Identify which cell holds the provided text, then report its (x, y) central coordinate. 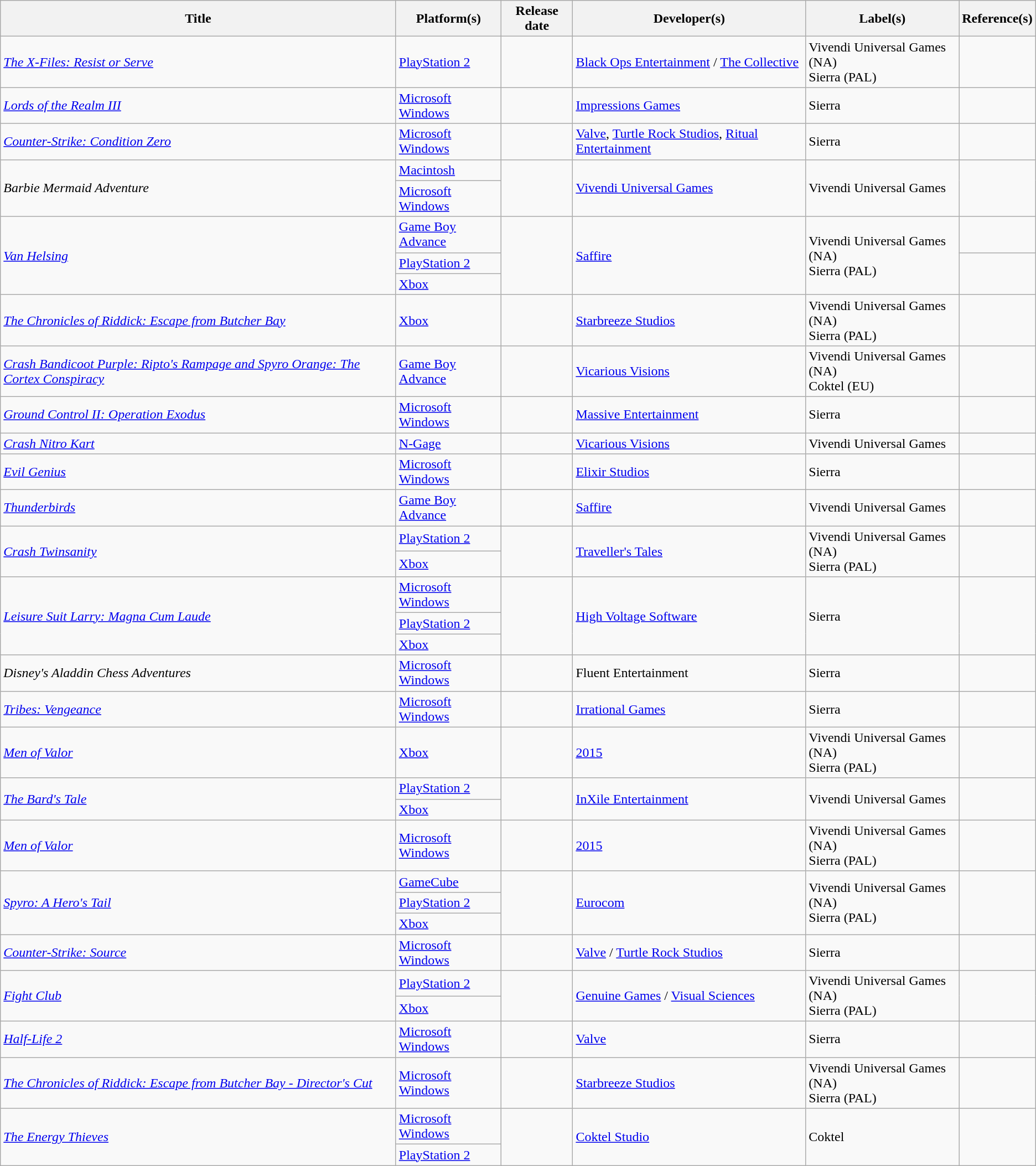
Irrational Games (690, 709)
Leisure Suit Larry: Magna Cum Laude (198, 616)
Elixir Studios (690, 472)
Macintosh (448, 170)
GameCube (448, 881)
Half-Life 2 (198, 1040)
Valve, Turtle Rock Studios, Ritual Entertainment (690, 142)
Coktel Studio (690, 1137)
Coktel (882, 1137)
InXile Entertainment (690, 799)
Traveller's Tales (690, 551)
Crash Bandicoot Purple: Ripto's Rampage and Spyro Orange: The Cortex Conspiracy (198, 371)
Vivendi Universal Games (NA)Coktel (EU) (882, 371)
Valve / Turtle Rock Studios (690, 952)
Evil Genius (198, 472)
Barbie Mermaid Adventure (198, 188)
The X-Files: Resist or Serve (198, 62)
N-Gage (448, 443)
Crash Twinsanity (198, 551)
Counter-Strike: Condition Zero (198, 142)
Reference(s) (997, 19)
Fight Club (198, 996)
Tribes: Vengeance (198, 709)
The Chronicles of Riddick: Escape from Butcher Bay (198, 320)
Thunderbirds (198, 508)
Fluent Entertainment (690, 673)
Title (198, 19)
Massive Entertainment (690, 414)
Van Helsing (198, 256)
Impressions Games (690, 105)
The Chronicles of Riddick: Escape from Butcher Bay - Director's Cut (198, 1083)
Label(s) (882, 19)
Platform(s) (448, 19)
Spyro: A Hero's Tail (198, 902)
The Energy Thieves (198, 1137)
Ground Control II: Operation Exodus (198, 414)
Eurocom (690, 902)
Developer(s) (690, 19)
Genuine Games / Visual Sciences (690, 996)
Valve (690, 1040)
Crash Nitro Kart (198, 443)
Lords of the Realm III (198, 105)
The Bard's Tale (198, 799)
Counter-Strike: Source (198, 952)
Black Ops Entertainment / The Collective (690, 62)
High Voltage Software (690, 616)
Disney's Aladdin Chess Adventures (198, 673)
Release date (537, 19)
